Scan for the cell matching the given text and deliver its [x, y] coordinate at center. 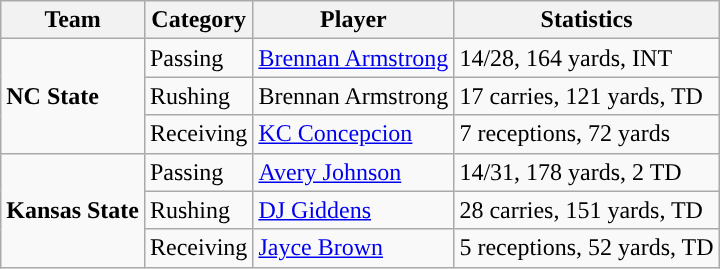
Jayce Brown [354, 248]
Category [198, 20]
Player [354, 20]
14/28, 164 yards, INT [586, 58]
14/31, 178 yards, 2 TD [586, 172]
Statistics [586, 20]
28 carries, 151 yards, TD [586, 210]
KC Concepcion [354, 134]
DJ Giddens [354, 210]
7 receptions, 72 yards [586, 134]
Avery Johnson [354, 172]
17 carries, 121 yards, TD [586, 96]
5 receptions, 52 yards, TD [586, 248]
Kansas State [73, 210]
NC State [73, 96]
Team [73, 20]
